Find where the given text appears and provide that cell's center as (X, Y) coordinate. 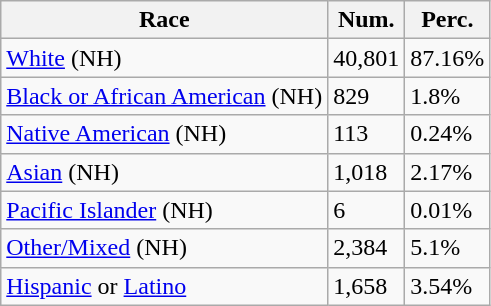
Race (164, 20)
Pacific Islander (NH) (164, 210)
2,384 (366, 248)
Black or African American (NH) (164, 96)
White (NH) (164, 58)
Num. (366, 20)
0.24% (448, 134)
1.8% (448, 96)
2.17% (448, 172)
6 (366, 210)
3.54% (448, 286)
87.16% (448, 58)
Perc. (448, 20)
113 (366, 134)
Other/Mixed (NH) (164, 248)
Asian (NH) (164, 172)
Native American (NH) (164, 134)
0.01% (448, 210)
1,018 (366, 172)
Hispanic or Latino (164, 286)
5.1% (448, 248)
829 (366, 96)
40,801 (366, 58)
1,658 (366, 286)
